Provide the [x, y] coordinate of the cell's center where the given text is located.  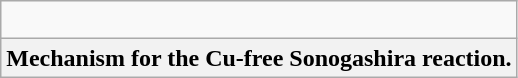
Mechanism for the Cu-free Sonogashira reaction. [259, 58]
